From the cell containing the given text, extract its center point as (X, Y) coordinate. 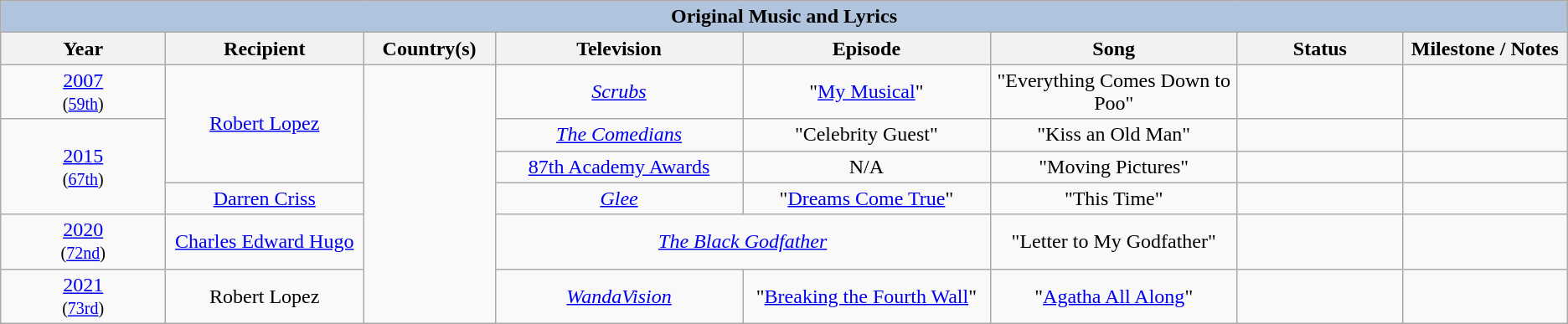
"Breaking the Fourth Wall" (866, 296)
"Moving Pictures" (1114, 167)
Charles Edward Hugo (265, 241)
Television (618, 49)
"Everything Comes Down to Poo" (1114, 92)
Glee (618, 198)
87th Academy Awards (618, 167)
Original Music and Lyrics (784, 17)
"My Musical" (866, 92)
The Comedians (618, 135)
"Celebrity Guest" (866, 135)
2020(72nd) (84, 241)
Status (1320, 49)
"Dreams Come True" (866, 198)
2015(67th) (84, 167)
2007(59th) (84, 92)
Song (1114, 49)
"Agatha All Along" (1114, 296)
WandaVision (618, 296)
Year (84, 49)
Darren Criss (265, 198)
Recipient (265, 49)
Episode (866, 49)
2021(73rd) (84, 296)
The Black Godfather (742, 241)
Country(s) (430, 49)
"This Time" (1114, 198)
Milestone / Notes (1484, 49)
N/A (866, 167)
"Kiss an Old Man" (1114, 135)
Scrubs (618, 92)
"Letter to My Godfather" (1114, 241)
